Scan for the cell matching the given text and deliver its (X, Y) coordinate at center. 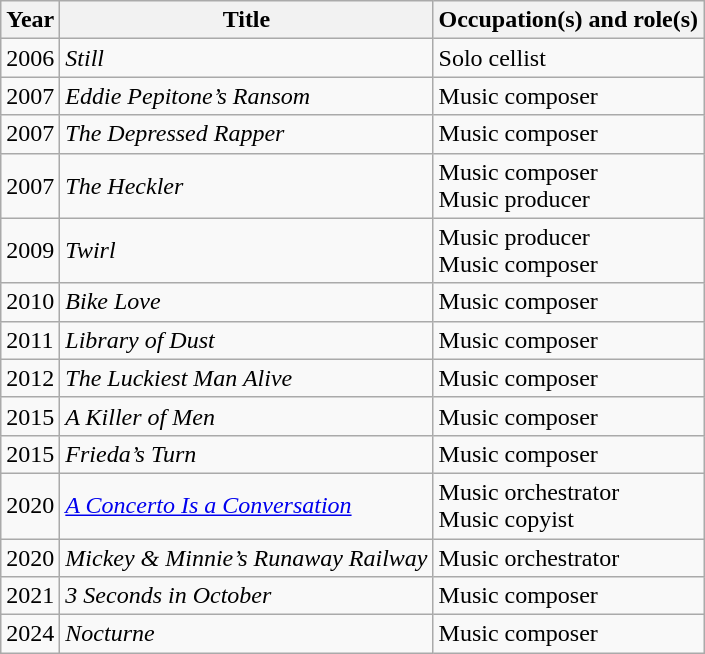
The Luckiest Man Alive (246, 378)
Year (30, 20)
Music composerMusic producer (568, 186)
The Heckler (246, 186)
The Depressed Rapper (246, 134)
A Concerto Is a Conversation (246, 506)
Eddie Pepitone’s Ransom (246, 96)
2010 (30, 302)
Library of Dust (246, 340)
Occupation(s) and role(s) (568, 20)
2009 (30, 250)
A Killer of Men (246, 416)
Still (246, 58)
Title (246, 20)
Frieda’s Turn (246, 454)
Mickey & Minnie’s Runaway Railway (246, 557)
Twirl (246, 250)
Music producerMusic composer (568, 250)
2024 (30, 634)
2006 (30, 58)
Music orchestratorMusic copyist (568, 506)
Nocturne (246, 634)
Bike Love (246, 302)
2012 (30, 378)
3 Seconds in October (246, 596)
Music orchestrator (568, 557)
Solo cellist (568, 58)
2021 (30, 596)
2011 (30, 340)
